Determine the [X, Y] coordinate at the center of the cell enclosing the given text.  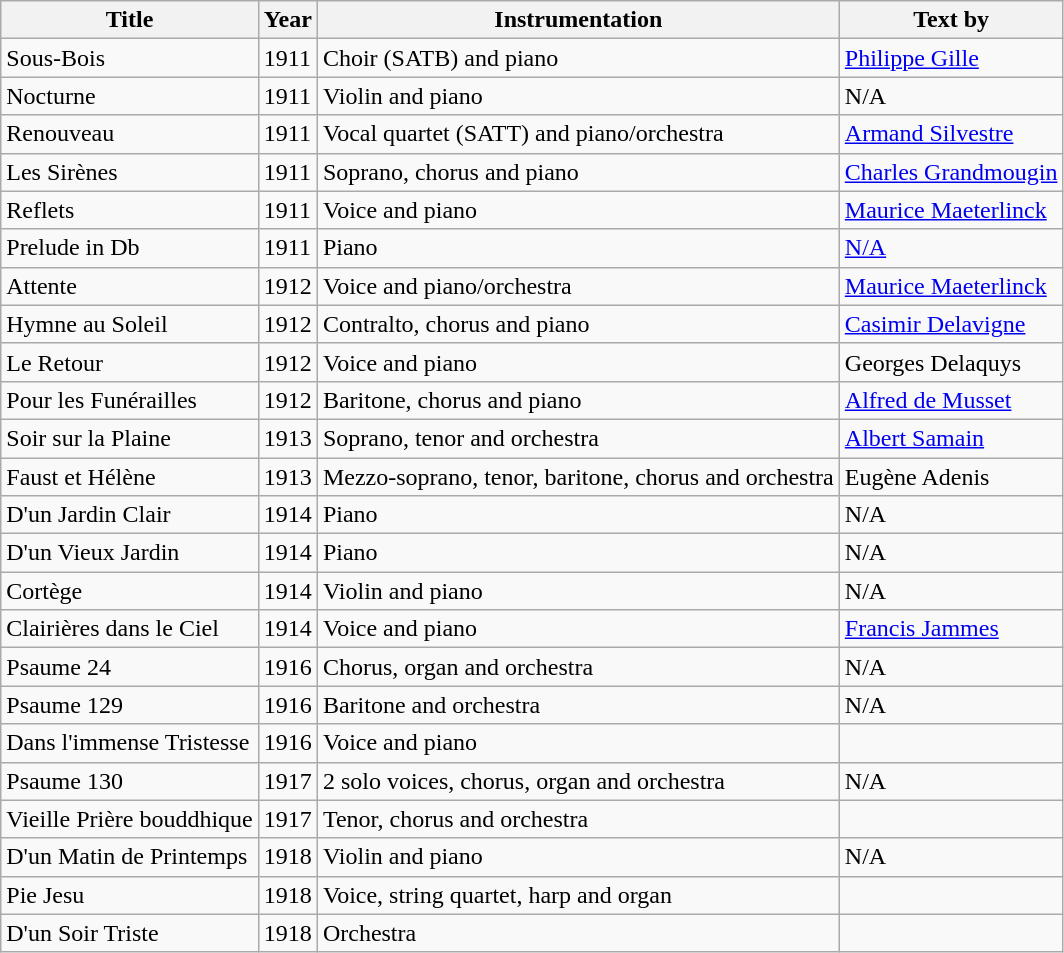
Cortège [130, 591]
Les Sirènes [130, 172]
Francis Jammes [951, 629]
Soprano, chorus and piano [578, 172]
Albert Samain [951, 438]
Soprano, tenor and orchestra [578, 438]
Sous-Bois [130, 58]
Armand Silvestre [951, 134]
Psaume 129 [130, 705]
Pour les Funérailles [130, 400]
Vieille Prière bouddhique [130, 819]
Georges Delaquys [951, 362]
Le Retour [130, 362]
Clairières dans le Ciel [130, 629]
Instrumentation [578, 20]
Voice and piano/orchestra [578, 286]
Orchestra [578, 933]
Philippe Gille [951, 58]
2 solo voices, chorus, organ and orchestra [578, 781]
Reflets [130, 210]
Year [288, 20]
Attente [130, 286]
D'un Jardin Clair [130, 515]
Eugène Adenis [951, 477]
Chorus, organ and orchestra [578, 667]
D'un Matin de Printemps [130, 857]
Contralto, chorus and piano [578, 324]
Psaume 130 [130, 781]
Psaume 24 [130, 667]
Voice, string quartet, harp and organ [578, 895]
Prelude in Db [130, 248]
Faust et Hélène [130, 477]
Hymne au Soleil [130, 324]
Vocal quartet (SATT) and piano/orchestra [578, 134]
Choir (SATB) and piano [578, 58]
Nocturne [130, 96]
Renouveau [130, 134]
Dans l'immense Tristesse [130, 743]
Baritone and orchestra [578, 705]
Casimir Delavigne [951, 324]
Alfred de Musset [951, 400]
Title [130, 20]
Pie Jesu [130, 895]
Soir sur la Plaine [130, 438]
Mezzo-soprano, tenor, baritone, chorus and orchestra [578, 477]
D'un Vieux Jardin [130, 553]
Charles Grandmougin [951, 172]
D'un Soir Triste [130, 933]
Text by [951, 20]
Baritone, chorus and piano [578, 400]
Tenor, chorus and orchestra [578, 819]
